From the cell containing the given text, extract its center point as [X, Y] coordinate. 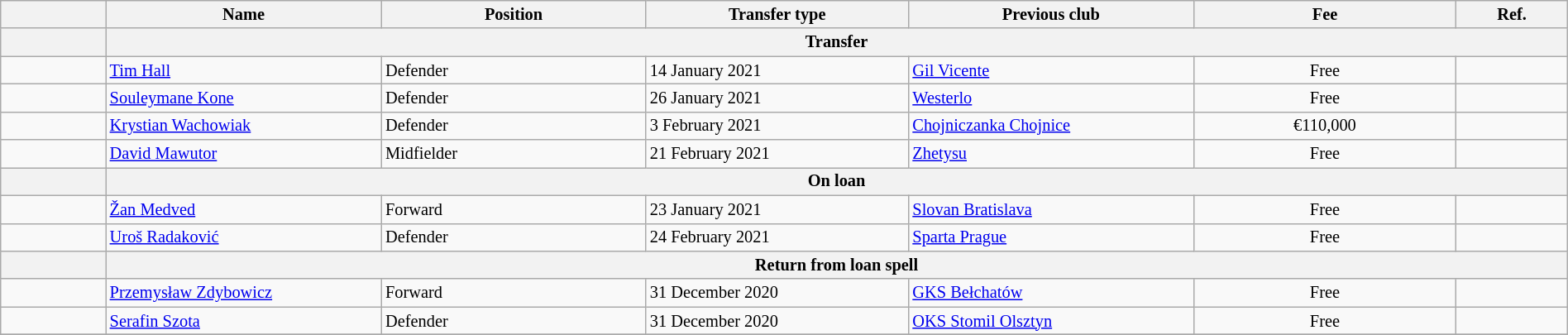
GKS Bełchatów [1050, 293]
Przemysław Zdybowicz [243, 293]
Uroš Radaković [243, 237]
Position [514, 14]
Return from loan spell [837, 265]
Sparta Prague [1050, 237]
24 February 2021 [777, 237]
3 February 2021 [777, 126]
Slovan Bratislava [1050, 209]
Fee [1325, 14]
14 January 2021 [777, 70]
OKS Stomil Olsztyn [1050, 321]
Žan Medved [243, 209]
Ref. [1512, 14]
Transfer [837, 42]
Gil Vicente [1050, 70]
€110,000 [1325, 126]
Zhetysu [1050, 154]
Souleymane Kone [243, 98]
Name [243, 14]
On loan [837, 181]
Transfer type [777, 14]
Tim Hall [243, 70]
Westerlo [1050, 98]
Chojniczanka Chojnice [1050, 126]
Serafin Szota [243, 321]
21 February 2021 [777, 154]
David Mawutor [243, 154]
23 January 2021 [777, 209]
Midfielder [514, 154]
Previous club [1050, 14]
Krystian Wachowiak [243, 126]
26 January 2021 [777, 98]
